Detect which cell encompasses the target text, then output its [X, Y] center coordinate. 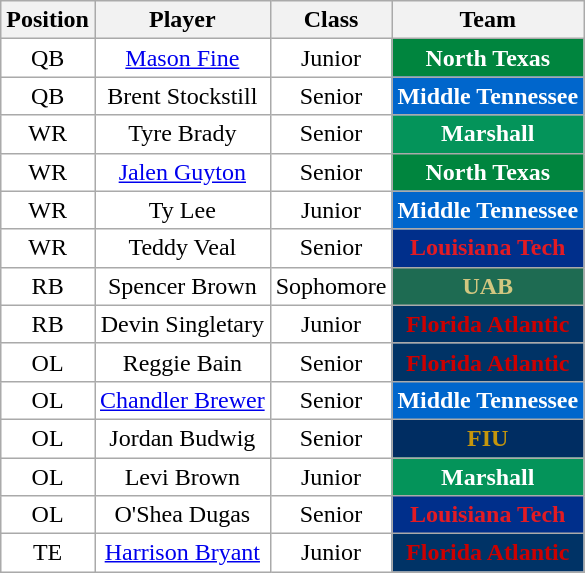
Devin Singletary [182, 324]
Ty Lee [182, 210]
UAB [488, 286]
Brent Stockstill [182, 96]
Position [48, 20]
Harrison Bryant [182, 553]
Reggie Bain [182, 362]
Mason Fine [182, 58]
TE [48, 553]
Chandler Brewer [182, 400]
Jordan Budwig [182, 438]
Tyre Brady [182, 134]
Spencer Brown [182, 286]
FIU [488, 438]
Levi Brown [182, 477]
Team [488, 20]
Sophomore [331, 286]
O'Shea Dugas [182, 515]
Jalen Guyton [182, 172]
Teddy Veal [182, 248]
Class [331, 20]
Player [182, 20]
